For the text-containing cell, return its midpoint in [x, y] coordinate format. 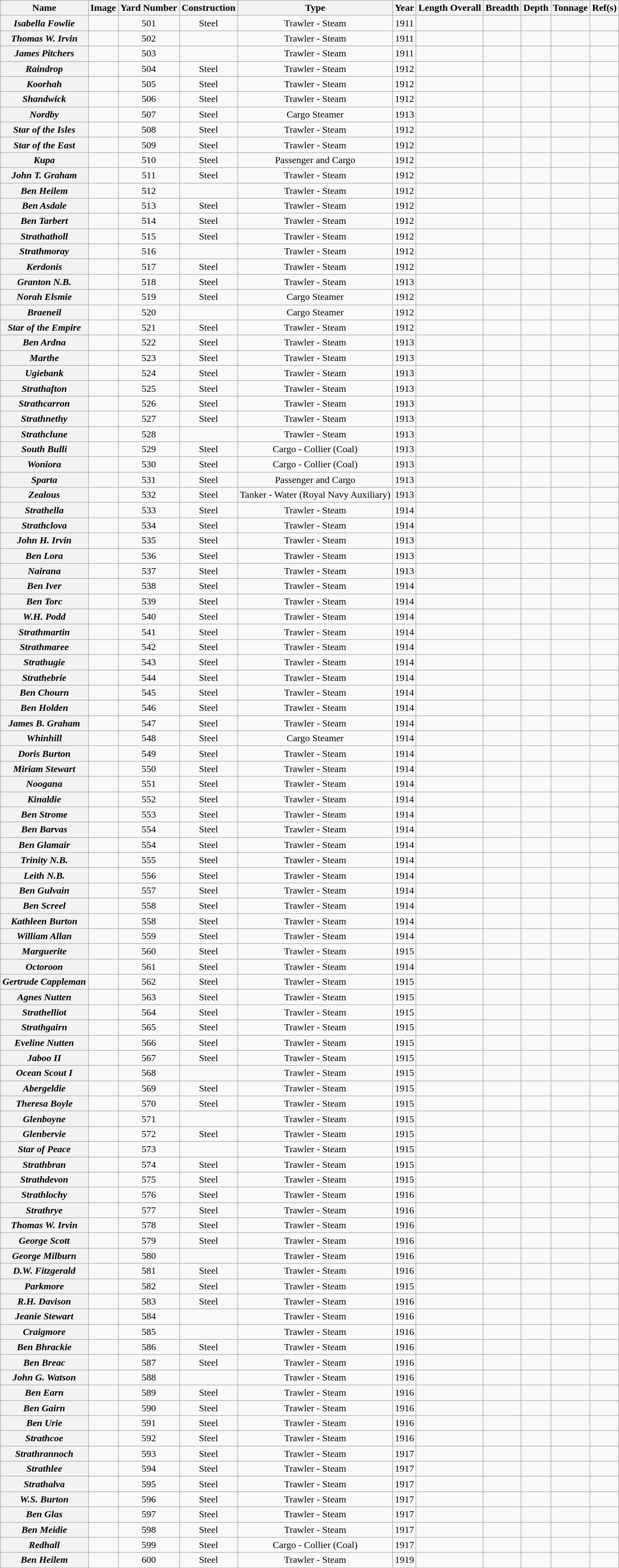
Doris Burton [44, 754]
Ben Glamair [44, 845]
William Allan [44, 936]
Glenbervie [44, 1134]
598 [149, 1530]
James B. Graham [44, 723]
Jaboo II [44, 1058]
Length Overall [450, 8]
557 [149, 890]
596 [149, 1499]
538 [149, 586]
W.S. Burton [44, 1499]
576 [149, 1195]
574 [149, 1165]
563 [149, 997]
536 [149, 556]
Strathafton [44, 388]
Theresa Boyle [44, 1103]
581 [149, 1271]
599 [149, 1545]
600 [149, 1560]
W.H. Podd [44, 616]
595 [149, 1484]
569 [149, 1088]
Agnes Nutten [44, 997]
568 [149, 1073]
Ben Breac [44, 1362]
513 [149, 206]
505 [149, 84]
Ben Strome [44, 814]
506 [149, 99]
Ben Glas [44, 1514]
Kupa [44, 160]
Construction [209, 8]
Norah Elsmie [44, 297]
Sparta [44, 480]
Kathleen Burton [44, 921]
573 [149, 1149]
533 [149, 510]
Isabella Fowlie [44, 23]
Marguerite [44, 952]
Strathella [44, 510]
John T. Graham [44, 175]
Ben Torc [44, 601]
516 [149, 251]
529 [149, 449]
Ben Gulvain [44, 890]
Strathmaree [44, 647]
1919 [405, 1560]
514 [149, 221]
548 [149, 738]
586 [149, 1347]
502 [149, 38]
511 [149, 175]
587 [149, 1362]
Nairana [44, 571]
Braeneil [44, 312]
Parkmore [44, 1286]
Marthe [44, 358]
540 [149, 616]
Type [315, 8]
Ben Barvas [44, 830]
Ben Ardna [44, 343]
John G. Watson [44, 1377]
Koorhah [44, 84]
532 [149, 495]
564 [149, 1012]
James Pitchers [44, 54]
D.W. Fitzgerald [44, 1271]
Strathclova [44, 525]
Ben Gairn [44, 1408]
Strathmoray [44, 251]
Strathbran [44, 1165]
588 [149, 1377]
Strathclune [44, 434]
501 [149, 23]
Ben Earn [44, 1392]
518 [149, 282]
520 [149, 312]
Strathelliot [44, 1012]
566 [149, 1043]
Ref(s) [604, 8]
555 [149, 860]
Strathlee [44, 1469]
521 [149, 327]
585 [149, 1332]
561 [149, 967]
Ben Tarbert [44, 221]
Kerdonis [44, 267]
519 [149, 297]
Eveline Nutten [44, 1043]
Strathnethy [44, 419]
Craigmore [44, 1332]
George Scott [44, 1241]
Strathcarron [44, 403]
R.H. Davison [44, 1301]
South Bulli [44, 449]
565 [149, 1027]
580 [149, 1256]
Whinhill [44, 738]
592 [149, 1438]
Noogana [44, 784]
Glenboyne [44, 1119]
552 [149, 799]
Octoroon [44, 967]
537 [149, 571]
539 [149, 601]
Ben Chourn [44, 693]
Zealous [44, 495]
508 [149, 130]
Leith N.B. [44, 875]
534 [149, 525]
517 [149, 267]
Strathrannoch [44, 1454]
549 [149, 754]
571 [149, 1119]
550 [149, 769]
Strathgairn [44, 1027]
Woniora [44, 465]
526 [149, 403]
Ben Holden [44, 708]
Ugiebank [44, 373]
Strathlochy [44, 1195]
Ben Iver [44, 586]
562 [149, 982]
589 [149, 1392]
Tonnage [570, 8]
Strathalva [44, 1484]
Tanker - Water (Royal Navy Auxiliary) [315, 495]
578 [149, 1225]
Name [44, 8]
579 [149, 1241]
577 [149, 1210]
597 [149, 1514]
Ben Urie [44, 1423]
525 [149, 388]
591 [149, 1423]
572 [149, 1134]
Ben Bhrackie [44, 1347]
Gertrude Cappleman [44, 982]
Strathmartin [44, 632]
530 [149, 465]
541 [149, 632]
Ben Meidie [44, 1530]
Breadth [502, 8]
Star of the Empire [44, 327]
John H. Irvin [44, 541]
583 [149, 1301]
Strathdevon [44, 1180]
Miriam Stewart [44, 769]
Strathrye [44, 1210]
Star of the East [44, 145]
545 [149, 693]
Trinity N.B. [44, 860]
570 [149, 1103]
593 [149, 1454]
Strathatholl [44, 236]
Ben Asdale [44, 206]
Shandwick [44, 99]
503 [149, 54]
543 [149, 662]
Ocean Scout I [44, 1073]
Abergeldie [44, 1088]
Jeanie Stewart [44, 1317]
523 [149, 358]
Strathcoe [44, 1438]
542 [149, 647]
George Milburn [44, 1256]
Ben Screel [44, 906]
567 [149, 1058]
553 [149, 814]
527 [149, 419]
515 [149, 236]
594 [149, 1469]
582 [149, 1286]
535 [149, 541]
Image [103, 8]
Raindrop [44, 69]
509 [149, 145]
524 [149, 373]
Depth [536, 8]
Star of the Isles [44, 130]
560 [149, 952]
559 [149, 936]
590 [149, 1408]
Strathebrie [44, 678]
575 [149, 1180]
Kinaldie [44, 799]
584 [149, 1317]
522 [149, 343]
507 [149, 114]
Yard Number [149, 8]
544 [149, 678]
Granton N.B. [44, 282]
Redhall [44, 1545]
512 [149, 191]
Nordby [44, 114]
531 [149, 480]
Ben Lora [44, 556]
528 [149, 434]
556 [149, 875]
504 [149, 69]
547 [149, 723]
Strathugie [44, 662]
510 [149, 160]
Star of Peace [44, 1149]
551 [149, 784]
Year [405, 8]
546 [149, 708]
